Detect which cell encompasses the target text, then output its (X, Y) center coordinate. 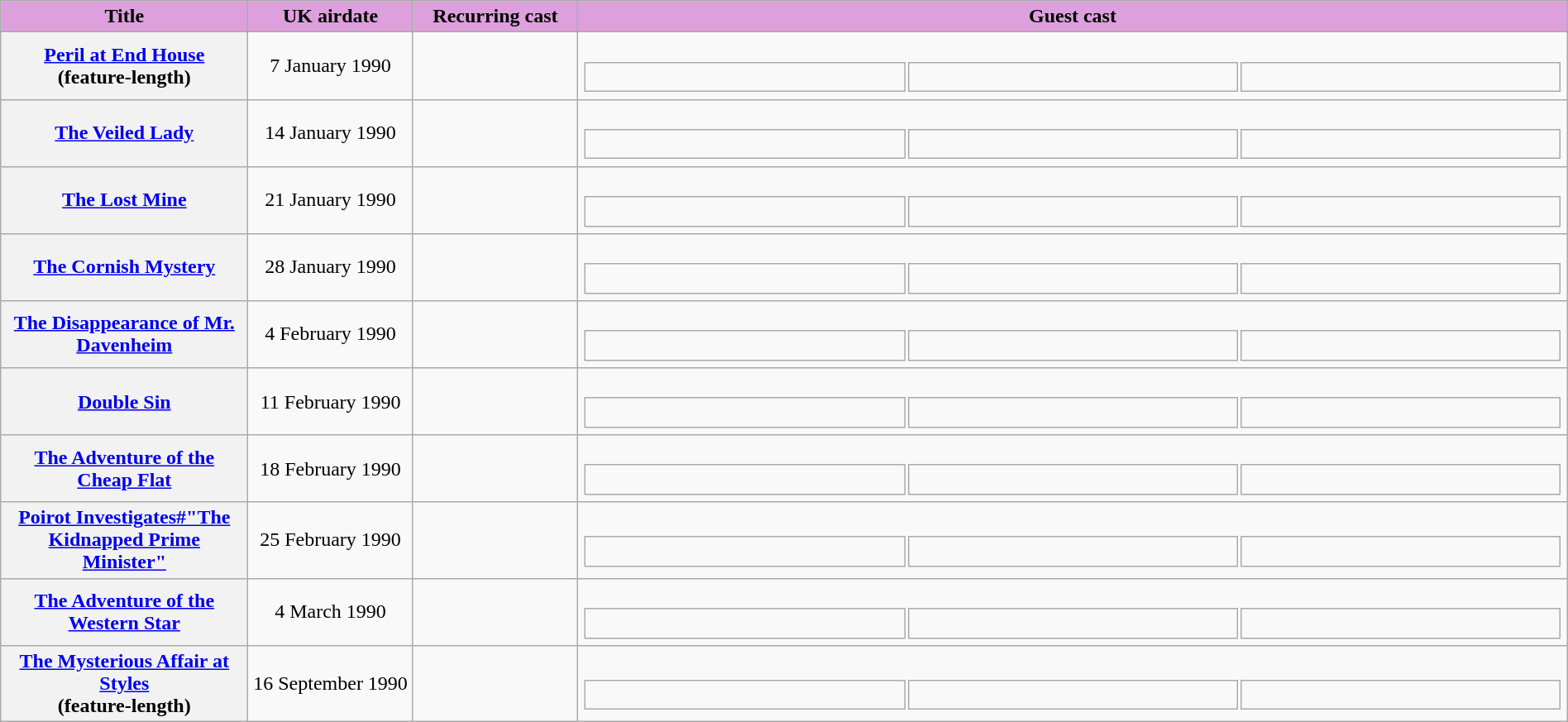
28 January 1990 (331, 266)
Recurring cast (495, 17)
4 February 1990 (331, 334)
11 February 1990 (331, 402)
The Adventure of the Western Star (124, 612)
Peril at End House(feature-length) (124, 66)
UK airdate (331, 17)
The Cornish Mystery (124, 266)
The Lost Mine (124, 200)
4 March 1990 (331, 612)
7 January 1990 (331, 66)
25 February 1990 (331, 540)
Double Sin (124, 402)
21 January 1990 (331, 200)
The Disappearance of Mr. Davenheim (124, 334)
Poirot Investigates#"The Kidnapped Prime Minister" (124, 540)
Title (124, 17)
14 January 1990 (331, 132)
18 February 1990 (331, 468)
The Mysterious Affair at Styles(feature-length) (124, 683)
16 September 1990 (331, 683)
Guest cast (1073, 17)
The Veiled Lady (124, 132)
The Adventure of the Cheap Flat (124, 468)
